For the text-containing cell, return its midpoint in (X, Y) coordinate format. 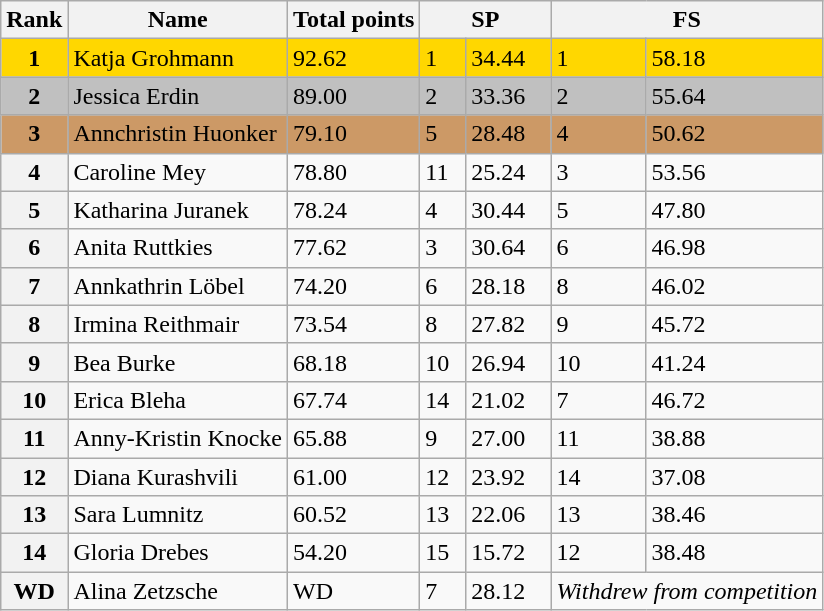
28.48 (508, 134)
25.24 (508, 172)
41.24 (734, 362)
Erica Bleha (178, 400)
78.24 (354, 210)
73.54 (354, 324)
FS (687, 20)
47.80 (734, 210)
33.36 (508, 96)
27.82 (508, 324)
54.20 (354, 553)
30.64 (508, 248)
Diana Kurashvili (178, 477)
Name (178, 20)
Annchristin Huonker (178, 134)
Caroline Mey (178, 172)
Katharina Juranek (178, 210)
Sara Lumnitz (178, 515)
Alina Zetzsche (178, 591)
Jessica Erdin (178, 96)
28.18 (508, 286)
15 (443, 553)
Rank (34, 20)
SP (486, 20)
Anny-Kristin Knocke (178, 438)
46.98 (734, 248)
37.08 (734, 477)
15.72 (508, 553)
55.64 (734, 96)
Bea Burke (178, 362)
46.02 (734, 286)
58.18 (734, 58)
28.12 (508, 591)
65.88 (354, 438)
Gloria Drebes (178, 553)
Irmina Reithmair (178, 324)
Katja Grohmann (178, 58)
38.88 (734, 438)
46.72 (734, 400)
Anita Ruttkies (178, 248)
45.72 (734, 324)
79.10 (354, 134)
Total points (354, 20)
30.44 (508, 210)
Withdrew from competition (687, 591)
21.02 (508, 400)
89.00 (354, 96)
34.44 (508, 58)
38.48 (734, 553)
77.62 (354, 248)
Annkathrin Löbel (178, 286)
22.06 (508, 515)
27.00 (508, 438)
60.52 (354, 515)
68.18 (354, 362)
26.94 (508, 362)
78.80 (354, 172)
53.56 (734, 172)
61.00 (354, 477)
92.62 (354, 58)
67.74 (354, 400)
23.92 (508, 477)
38.46 (734, 515)
74.20 (354, 286)
50.62 (734, 134)
